Detect which cell encompasses the target text, then output its (x, y) center coordinate. 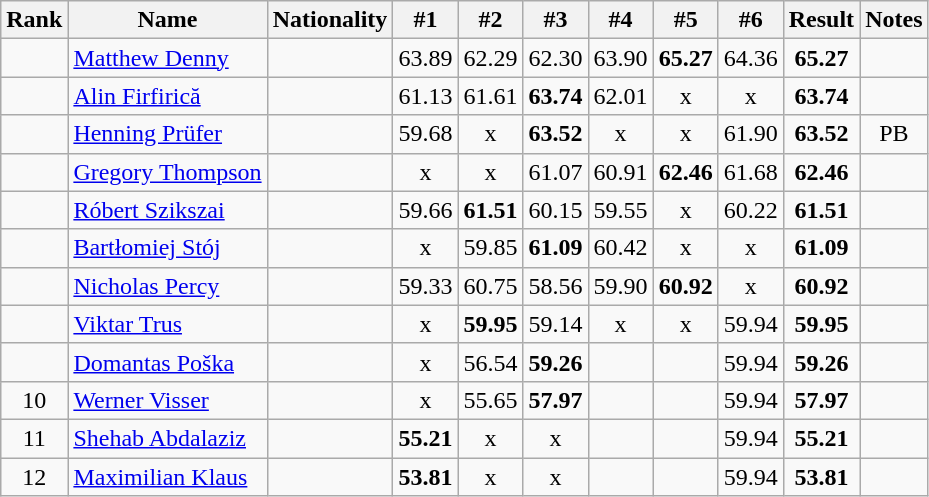
#2 (490, 20)
#3 (556, 20)
Henning Prüfer (168, 134)
Werner Visser (168, 400)
#5 (686, 20)
60.91 (620, 172)
55.65 (490, 400)
62.29 (490, 58)
61.13 (426, 96)
61.90 (750, 134)
60.15 (556, 210)
#6 (750, 20)
PB (894, 134)
61.68 (750, 172)
62.01 (620, 96)
64.36 (750, 58)
60.42 (620, 248)
Notes (894, 20)
60.75 (490, 286)
11 (34, 438)
Result (821, 20)
Nicholas Percy (168, 286)
61.07 (556, 172)
10 (34, 400)
Matthew Denny (168, 58)
62.30 (556, 58)
59.33 (426, 286)
61.61 (490, 96)
Name (168, 20)
Domantas Poška (168, 362)
56.54 (490, 362)
Róbert Szikszai (168, 210)
Alin Firfirică (168, 96)
#4 (620, 20)
58.56 (556, 286)
63.90 (620, 58)
Nationality (330, 20)
63.89 (426, 58)
Gregory Thompson (168, 172)
59.66 (426, 210)
Viktar Trus (168, 324)
Maximilian Klaus (168, 477)
60.22 (750, 210)
59.14 (556, 324)
59.68 (426, 134)
Rank (34, 20)
#1 (426, 20)
12 (34, 477)
59.85 (490, 248)
59.55 (620, 210)
59.90 (620, 286)
Shehab Abdalaziz (168, 438)
Bartłomiej Stój (168, 248)
